Find where the given text appears and provide that cell's center as (x, y) coordinate. 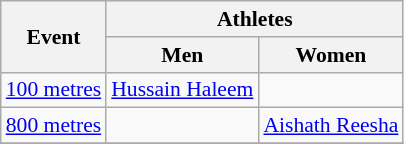
100 metres (54, 90)
Men (182, 55)
Aishath Reesha (330, 126)
Hussain Haleem (182, 90)
Women (330, 55)
800 metres (54, 126)
Event (54, 36)
Athletes (254, 19)
